Extract the [x, y] coordinate from the center of the cell holding the provided text.  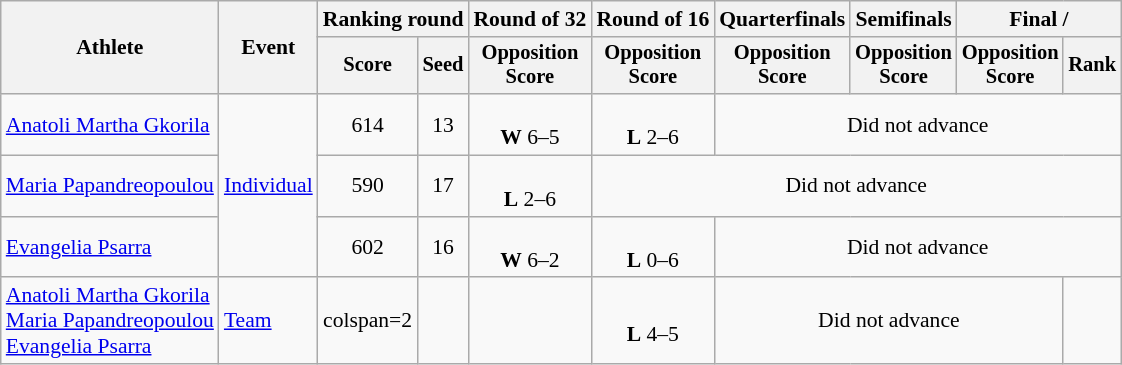
Score [368, 66]
W 6–5 [530, 124]
Round of 16 [652, 19]
16 [442, 248]
Semifinals [904, 19]
602 [368, 248]
Seed [442, 66]
Ranking round [394, 19]
Individual [268, 186]
L 4–5 [652, 322]
590 [368, 186]
L 0–6 [652, 248]
Quarterfinals [782, 19]
17 [442, 186]
colspan=2 [368, 322]
614 [368, 124]
Team [268, 322]
W 6–2 [530, 248]
Rank [1092, 66]
Round of 32 [530, 19]
Final / [1039, 19]
Athlete [110, 48]
Anatoli Martha GkorilaMaria PapandreopoulouEvangelia Psarra [110, 322]
Maria Papandreopoulou [110, 186]
Evangelia Psarra [110, 248]
Event [268, 48]
Anatoli Martha Gkorila [110, 124]
13 [442, 124]
